Return (X, Y) of the center of cell containing provided text 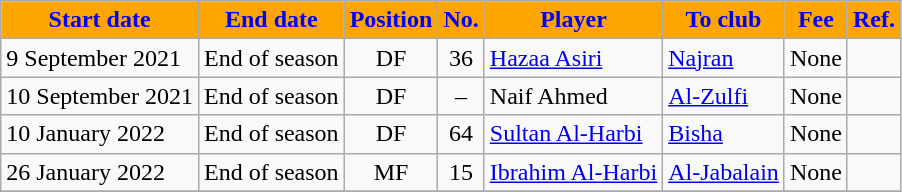
MF (391, 172)
Fee (816, 20)
64 (461, 134)
End date (271, 20)
Al-Zulfi (724, 96)
9 September 2021 (100, 58)
26 January 2022 (100, 172)
36 (461, 58)
Position (391, 20)
Player (573, 20)
Ibrahim Al-Harbi (573, 172)
Ref. (874, 20)
15 (461, 172)
10 September 2021 (100, 96)
Al-Jabalain (724, 172)
10 January 2022 (100, 134)
No. (461, 20)
Bisha (724, 134)
Naif Ahmed (573, 96)
Hazaa Asiri (573, 58)
To club (724, 20)
Sultan Al-Harbi (573, 134)
Start date (100, 20)
Najran (724, 58)
– (461, 96)
